From the cell containing the given text, extract its center point as (x, y) coordinate. 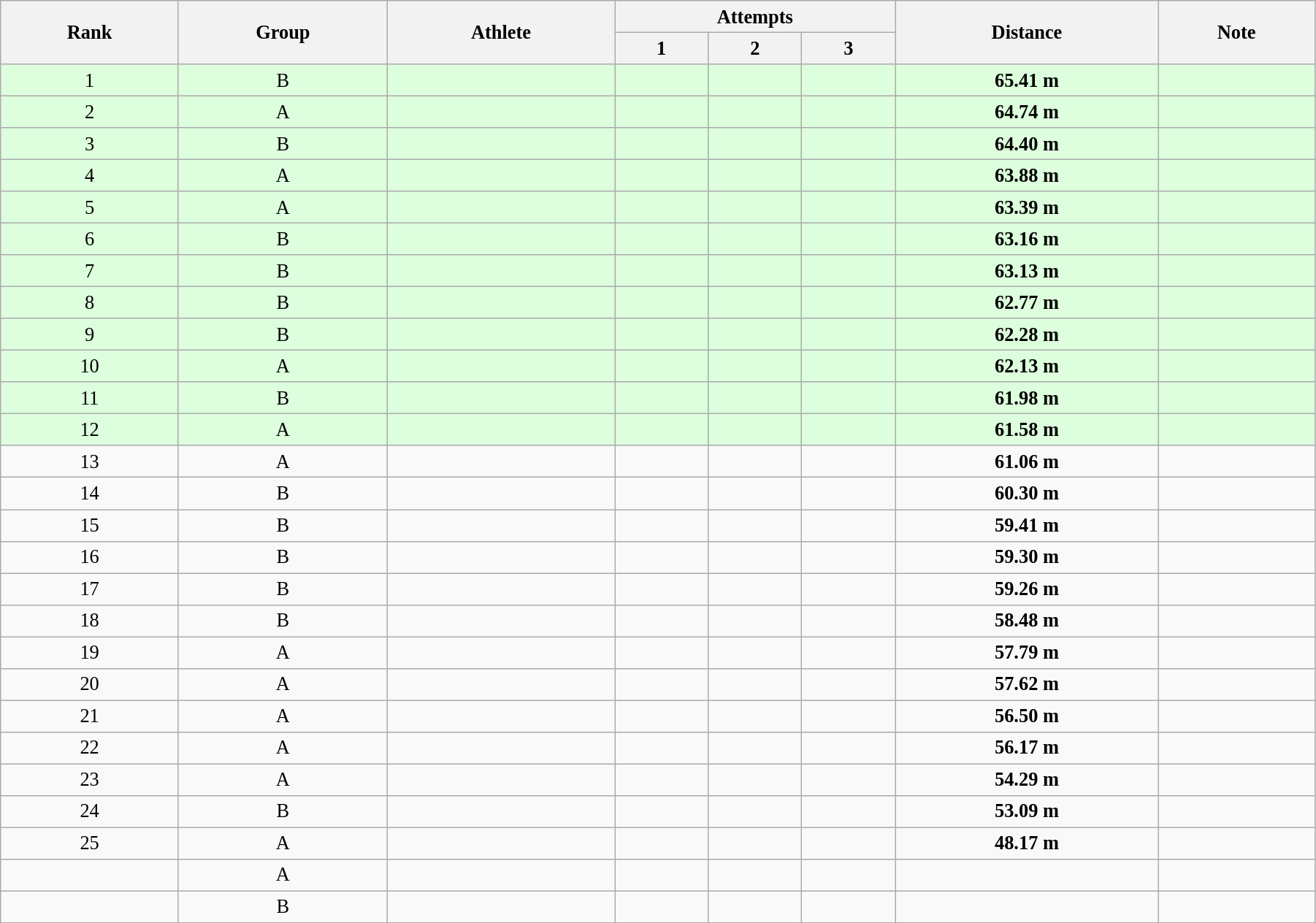
65.41 m (1027, 80)
64.40 m (1027, 144)
21 (90, 716)
56.17 m (1027, 748)
10 (90, 366)
48.17 m (1027, 843)
15 (90, 525)
5 (90, 207)
23 (90, 779)
9 (90, 334)
19 (90, 652)
Attempts (755, 16)
Group (283, 32)
Rank (90, 32)
8 (90, 302)
62.77 m (1027, 302)
60.30 m (1027, 494)
18 (90, 621)
14 (90, 494)
12 (90, 429)
13 (90, 461)
62.13 m (1027, 366)
25 (90, 843)
Athlete (501, 32)
7 (90, 271)
59.30 m (1027, 557)
11 (90, 398)
56.50 m (1027, 716)
61.58 m (1027, 429)
63.13 m (1027, 271)
53.09 m (1027, 811)
61.98 m (1027, 398)
59.41 m (1027, 525)
22 (90, 748)
57.79 m (1027, 652)
17 (90, 589)
63.39 m (1027, 207)
61.06 m (1027, 461)
64.74 m (1027, 112)
Note (1236, 32)
54.29 m (1027, 779)
62.28 m (1027, 334)
63.16 m (1027, 239)
63.88 m (1027, 175)
6 (90, 239)
20 (90, 684)
59.26 m (1027, 589)
Distance (1027, 32)
24 (90, 811)
16 (90, 557)
57.62 m (1027, 684)
4 (90, 175)
58.48 m (1027, 621)
